Detect which cell encompasses the target text, then output its (X, Y) center coordinate. 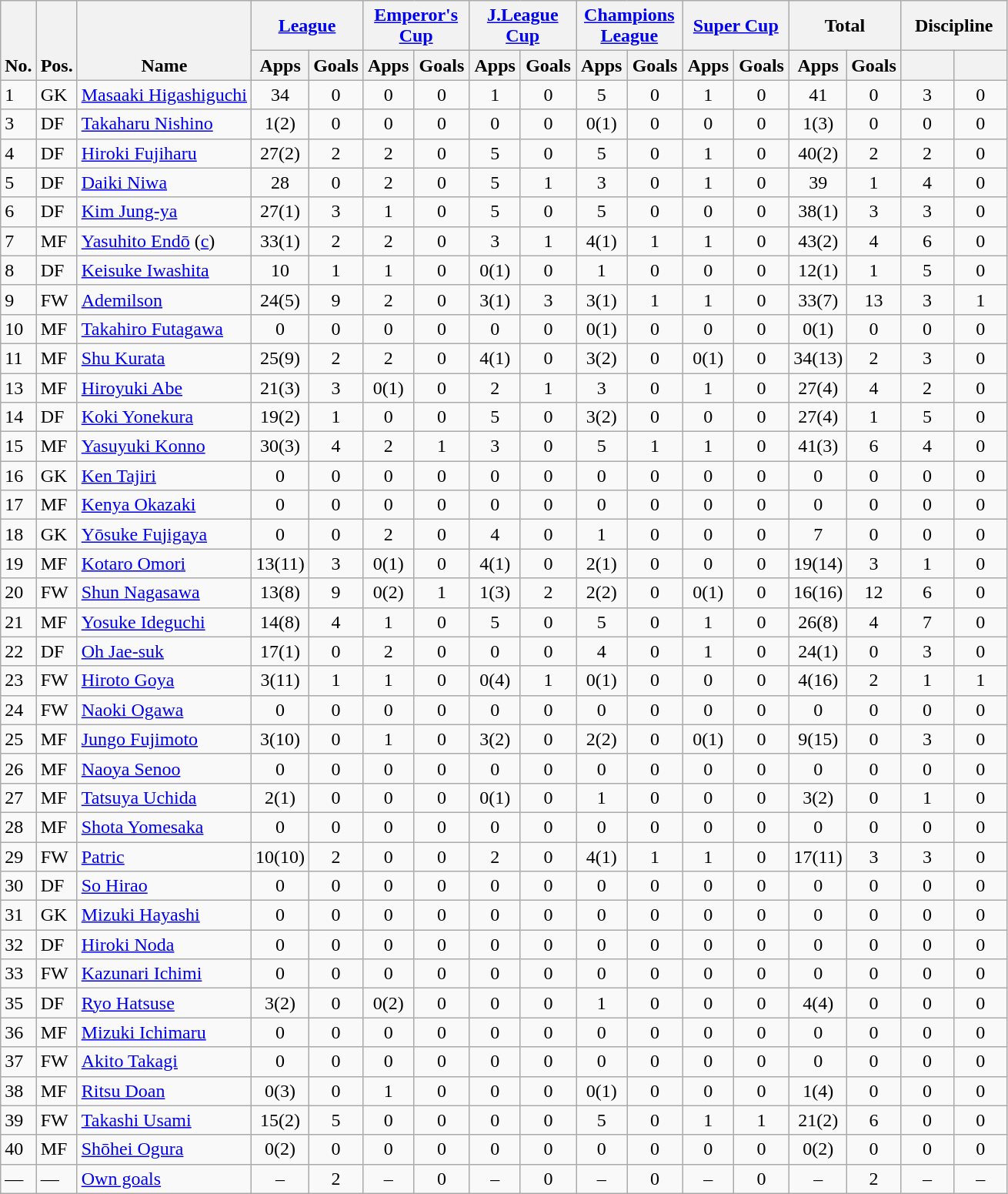
20 (18, 593)
19 (18, 564)
Keisuke Iwashita (164, 270)
Takaharu Nishino (164, 124)
19(2) (280, 417)
15(2) (280, 1120)
Emperor's Cup (416, 26)
Akito Takagi (164, 1062)
Yasuhito Endō (c) (164, 241)
14(8) (280, 622)
Ken Tajiri (164, 476)
13(11) (280, 564)
8 (18, 270)
21 (18, 622)
27 (18, 798)
Yasuyuki Konno (164, 446)
Kim Jung-ya (164, 212)
19(14) (819, 564)
43(2) (819, 241)
Ademilson (164, 299)
26(8) (819, 622)
Daiki Niwa (164, 182)
Yosuke Ideguchi (164, 622)
So Hirao (164, 886)
1(2) (280, 124)
30(3) (280, 446)
Own goals (164, 1179)
Hiroki Noda (164, 945)
Shota Yomesaka (164, 827)
12(1) (819, 270)
24(5) (280, 299)
Champions League (629, 26)
35 (18, 1003)
32 (18, 945)
16(16) (819, 593)
Mizuki Ichimaru (164, 1032)
21(3) (280, 387)
40 (18, 1149)
Jungo Fujimoto (164, 739)
0(3) (280, 1091)
Masaaki Higashiguchi (164, 95)
Total (845, 26)
29 (18, 857)
25 (18, 739)
Kenya Okazaki (164, 505)
24 (18, 710)
33(1) (280, 241)
37 (18, 1062)
Takahiro Futagawa (164, 329)
Naoki Ogawa (164, 710)
League (308, 26)
Naoya Senoo (164, 768)
41 (819, 95)
Shōhei Ogura (164, 1149)
12 (874, 593)
33 (18, 974)
Kotaro Omori (164, 564)
34 (280, 95)
0(4) (496, 681)
Shu Kurata (164, 358)
27(1) (280, 212)
27(2) (280, 153)
17(1) (280, 651)
Hiroki Fujiharu (164, 153)
41(3) (819, 446)
Patric (164, 857)
Hiroyuki Abe (164, 387)
38 (18, 1091)
Yōsuke Fujigaya (164, 534)
Name (164, 40)
31 (18, 915)
Discipline (954, 26)
11 (18, 358)
14 (18, 417)
Tatsuya Uchida (164, 798)
15 (18, 446)
Ritsu Doan (164, 1091)
Ryo Hatsuse (164, 1003)
Takashi Usami (164, 1120)
13(8) (280, 593)
1(4) (819, 1091)
Kazunari Ichimi (164, 974)
33(7) (819, 299)
J.League Cup (523, 26)
No. (18, 40)
17 (18, 505)
24(1) (819, 651)
4(16) (819, 681)
22 (18, 651)
4(4) (819, 1003)
18 (18, 534)
36 (18, 1032)
34(13) (819, 358)
Oh Jae-suk (164, 651)
16 (18, 476)
10(10) (280, 857)
38(1) (819, 212)
3(11) (280, 681)
Super Cup (736, 26)
9(15) (819, 739)
21(2) (819, 1120)
30 (18, 886)
25(9) (280, 358)
26 (18, 768)
3(10) (280, 739)
Pos. (57, 40)
Shun Nagasawa (164, 593)
Hiroto Goya (164, 681)
Koki Yonekura (164, 417)
40(2) (819, 153)
23 (18, 681)
Mizuki Hayashi (164, 915)
17(11) (819, 857)
